Determine the [x, y] coordinate at the center of the cell enclosing the given text.  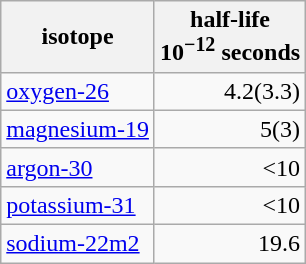
19.6 [230, 244]
magnesium-19 [78, 129]
4.2(3.3) [230, 91]
isotope [78, 37]
5(3) [230, 129]
sodium-22m2 [78, 244]
oxygen-26 [78, 91]
half-life10−12 seconds [230, 37]
potassium-31 [78, 205]
argon-30 [78, 167]
